Return [X, Y] of the center of cell containing provided text 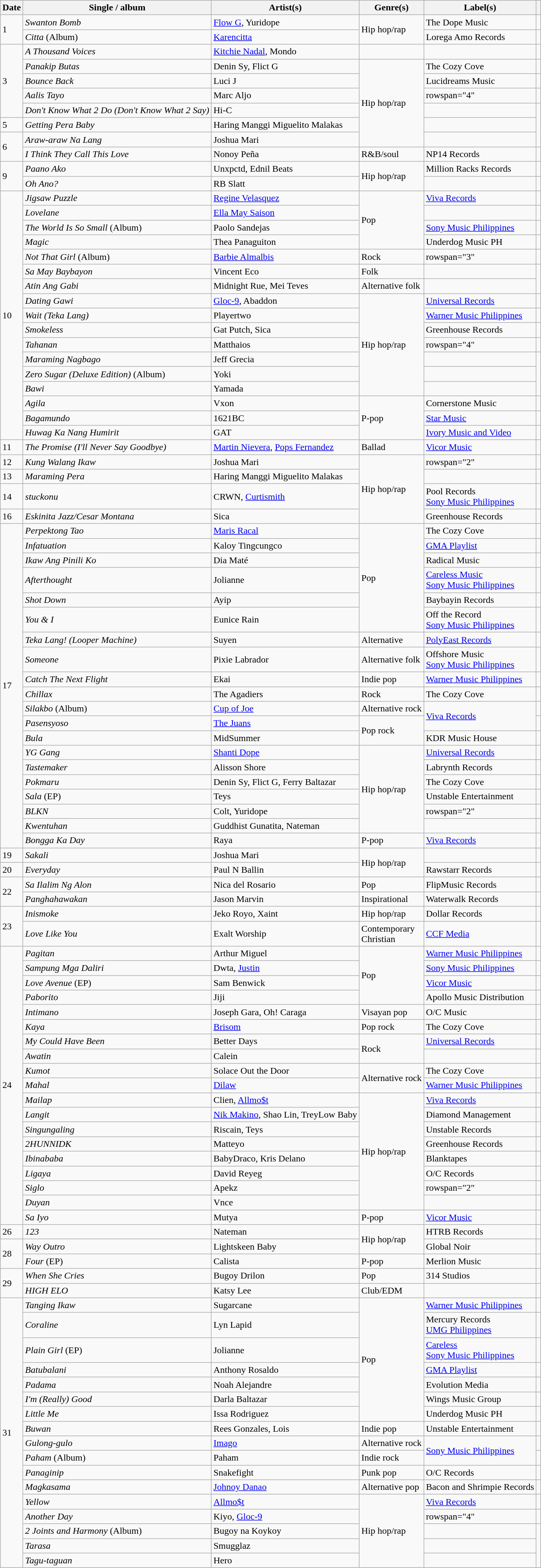
Calista [285, 1261]
Denin Sy, Flict G [285, 66]
The World Is So Small (Album) [117, 228]
Sa May Baybayon [117, 271]
Thea Panaguiton [285, 242]
123 [117, 1232]
Citta (Album) [117, 37]
Lorega Amo Records [480, 37]
Silakbo (Album) [117, 709]
A Thousand Voices [117, 52]
The Promise (I'll Never Say Goodbye) [117, 447]
Nik Makino, Shao Lin, TreyLow Baby [285, 1115]
Exalt Worship [285, 933]
Chillax [117, 694]
Apollo Music Distribution [480, 997]
Sa Iyo [117, 1217]
Bounce Back [117, 81]
Ella May Saison [285, 213]
Bacon and Shrimpie Records [480, 1487]
Dilaw [285, 1085]
Kung Walang Ikaw [117, 462]
Eskinita Jazz/Cesar Montana [117, 516]
Four (EP) [117, 1261]
The Juans [285, 723]
Unstable Records [480, 1129]
6 [12, 147]
CCF Media [480, 933]
Merlion Music [480, 1261]
Paham (Album) [117, 1458]
Dating Gawi [117, 301]
Magic [117, 242]
Paul N Ballin [285, 870]
13 [12, 477]
Araw-araw Na Lang [117, 139]
Oh Ano? [117, 184]
Wait (Teka Lang) [117, 315]
Little Me [117, 1414]
Sam Benwick [285, 983]
David Reyeg [285, 1173]
Off the RecordSony Music Philippines [480, 620]
Hi-C [285, 110]
Date [12, 8]
Careless MusicSony Music Philippines [480, 580]
Smokeless [117, 330]
Guddhist Gunatita, Nateman [285, 826]
Mutya [285, 1217]
Denin Sy, Flict G, Ferry Baltazar [285, 782]
Bugoy Drilon [285, 1276]
9 [12, 176]
Duyan [117, 1203]
Tahanan [117, 345]
Pokmaru [117, 782]
YG Gang [117, 753]
Everyday [117, 870]
Baybayin Records [480, 600]
Intimano [117, 1012]
Afterthought [117, 580]
Apekz [285, 1188]
Smugglaz [285, 1546]
Jason Marvin [285, 899]
Sugarcane [285, 1305]
Riscain, Teys [285, 1129]
I'm (Really) Good [117, 1399]
Pasensyoso [117, 723]
Kaloy Tingcungco [285, 546]
MidSummer [285, 738]
Allmo$t [285, 1502]
17 [12, 686]
5 [12, 125]
Another Day [117, 1516]
Eunice Rain [285, 620]
Visayan pop [391, 1012]
Gat Putch, Sica [285, 330]
Blanktapes [480, 1158]
Marc Aljo [285, 95]
20 [12, 870]
Maris Racal [285, 531]
When She Cries [117, 1276]
Panghahawakan [117, 899]
Evolution Media [480, 1384]
The Dope Music [480, 22]
Karencitta [285, 37]
Midnight Rue, Mei Teves [285, 286]
2HUNNIDK [117, 1144]
Bula [117, 738]
Huwag Ka Nang Humirit [117, 433]
Buwan [117, 1429]
Paano Ako [117, 169]
Anthony Rosaldo [285, 1370]
Sica [285, 516]
Zero Sugar (Deluxe Edition) (Album) [117, 374]
CRWN, Curtismith [285, 497]
Inismoke [117, 914]
Nica del Rosario [285, 884]
Issa Rodriguez [285, 1414]
NP14 Records [480, 154]
Paham [285, 1458]
Panaginip [117, 1473]
Agila [117, 403]
Flow G, Yuridope [285, 22]
Joseph Gara, Oh! Caraga [285, 1012]
Martin Nievera, Pops Fernandez [285, 447]
Better Days [285, 1041]
Kitchie Nadal, Mondo [285, 52]
Awatin [117, 1056]
Hero [285, 1560]
ContemporaryChristian [391, 933]
Solace Out the Door [285, 1071]
Gulong-gulo [117, 1443]
PolyEast Records [480, 639]
Shanti Dope [285, 753]
Siglo [117, 1188]
Batubalani [117, 1370]
CarelessSony Music Philippines [480, 1350]
Swanton Bomb [117, 22]
Ligaya [117, 1173]
3 [12, 81]
Bugoy na Koykoy [285, 1531]
rowspan="3" [480, 257]
Plain Girl (EP) [117, 1350]
Indie rock [391, 1458]
Jeff Grecia [285, 359]
Paolo Sandejas [285, 228]
Star Music [480, 418]
Calein [285, 1056]
I Think They Call This Love [117, 154]
Lightskeen Baby [285, 1247]
Yoki [285, 374]
19 [12, 855]
Dwta, Justin [285, 968]
12 [12, 462]
Infatuation [117, 546]
Paborito [117, 997]
Love Avenue (EP) [117, 983]
Aalis Tayo [117, 95]
Padama [117, 1384]
1621BC [285, 418]
O/C Music [480, 1012]
Don't Know What 2 Do (Don't Know What 2 Say) [117, 110]
Teka Lang! (Looper Machine) [117, 639]
FlipMusic Records [480, 884]
Tarasa [117, 1546]
Tanging Ikaw [117, 1305]
Magkasama [117, 1487]
Ayip [285, 600]
Kwentuhan [117, 826]
Folk [391, 271]
stuckonu [117, 497]
16 [12, 516]
Pixie Labrador [285, 659]
Sampung Mga Daliri [117, 968]
Snakefight [285, 1473]
My Could Have Been [117, 1041]
Mercury RecordsUMG Philippines [480, 1325]
Ikaw Ang Pinili Ko [117, 560]
Vxon [285, 403]
Ivory Music and Video [480, 433]
Raya [285, 840]
Radical Music [480, 560]
Colt, Yuridope [285, 811]
R&B/soul [391, 154]
Genre(s) [391, 8]
Johnoy Danao [285, 1487]
Regine Velasquez [285, 198]
Cup of Joe [285, 709]
Langit [117, 1115]
Ballad [391, 447]
Jiji [285, 997]
Waterwalk Records [480, 899]
22 [12, 892]
Inspirational [391, 899]
Barbie Almalbis [285, 257]
Single / album [117, 8]
Lyn Lapid [285, 1325]
Alternative pop [391, 1487]
Getting Pera Baby [117, 125]
Clien, Allmo$t [285, 1100]
Rees Gonzales, Lois [285, 1429]
Way Outro [117, 1247]
HIGH ELO [117, 1290]
10 [12, 316]
Kumot [117, 1071]
Alternative [391, 639]
RB Slatt [285, 184]
Rawstarr Records [480, 870]
Unxpctd, Ednil Beats [285, 169]
Million Racks Records [480, 169]
Offshore MusicSony Music Philippines [480, 659]
Kaya [117, 1027]
Noah Alejandre [285, 1384]
Alisson Shore [285, 767]
You & I [117, 620]
KDR Music House [480, 738]
Catch The Next Flight [117, 679]
Pool RecordsSony Music Philippines [480, 497]
Sala (EP) [117, 797]
26 [12, 1232]
Coraline [117, 1325]
Mahal [117, 1085]
Diamond Management [480, 1115]
Jigsaw Puzzle [117, 198]
Global Noir [480, 1247]
Dollar Records [480, 914]
Artist(s) [285, 8]
Suyen [285, 639]
Lovelane [117, 213]
Matthaios [285, 345]
Singungaling [117, 1129]
Vincent Eco [285, 271]
Nateman [285, 1232]
2 Joints and Harmony (Album) [117, 1531]
Darla Baltazar [285, 1399]
Teys [285, 797]
HTRB Records [480, 1232]
Matteyo [285, 1144]
BLKN [117, 811]
Sakali [117, 855]
Mailap [117, 1100]
Club/EDM [391, 1290]
11 [12, 447]
Arthur Miguel [285, 954]
Labrynth Records [480, 767]
Shot Down [117, 600]
Ibinababa [117, 1158]
Atin Ang Gabi [117, 286]
GAT [285, 433]
28 [12, 1254]
24 [12, 1086]
Nonoy Peña [285, 154]
Ekai [285, 679]
BabyDraco, Kris Delano [285, 1158]
Gloc-9, Abaddon [285, 301]
Katsy Lee [285, 1290]
Yamada [285, 388]
Sa Ilalim Ng Alon [117, 884]
Brisom [285, 1027]
Yellow [117, 1502]
Love Like You [117, 933]
Pagitan [117, 954]
Cornerstone Music [480, 403]
Maraming Nagbago [117, 359]
Wings Music Group [480, 1399]
Not That Girl (Album) [117, 257]
Tagu-taguan [117, 1560]
Panakip Butas [117, 66]
Luci J [285, 81]
Punk pop [391, 1473]
31 [12, 1433]
Playertwo [285, 315]
Jeko Royo, Xaint [285, 914]
Tastemaker [117, 767]
Dia Maté [285, 560]
Lucidreams Music [480, 81]
29 [12, 1283]
23 [12, 926]
The Agadiers [285, 694]
Perpektong Tao [117, 531]
Vnce [285, 1203]
Bongga Ka Day [117, 840]
Imago [285, 1443]
1 [12, 30]
Maraming Pera [117, 477]
Label(s) [480, 8]
Someone [117, 659]
Bawi [117, 388]
Kiyo, Gloc-9 [285, 1516]
Bagamundo [117, 418]
14 [12, 497]
314 Studios [480, 1276]
